Determine the [x, y] coordinate at the center of the cell enclosing the given text.  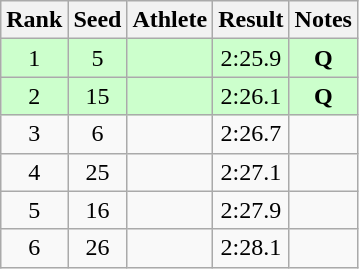
15 [98, 96]
Athlete [170, 20]
16 [98, 210]
Notes [323, 20]
1 [34, 58]
Seed [98, 20]
Rank [34, 20]
2:27.1 [251, 172]
26 [98, 248]
2:28.1 [251, 248]
2:26.1 [251, 96]
Result [251, 20]
25 [98, 172]
2:25.9 [251, 58]
3 [34, 134]
2:27.9 [251, 210]
4 [34, 172]
2 [34, 96]
2:26.7 [251, 134]
